Capture the cell that displays the provided text and extract its [x, y] central coordinate. 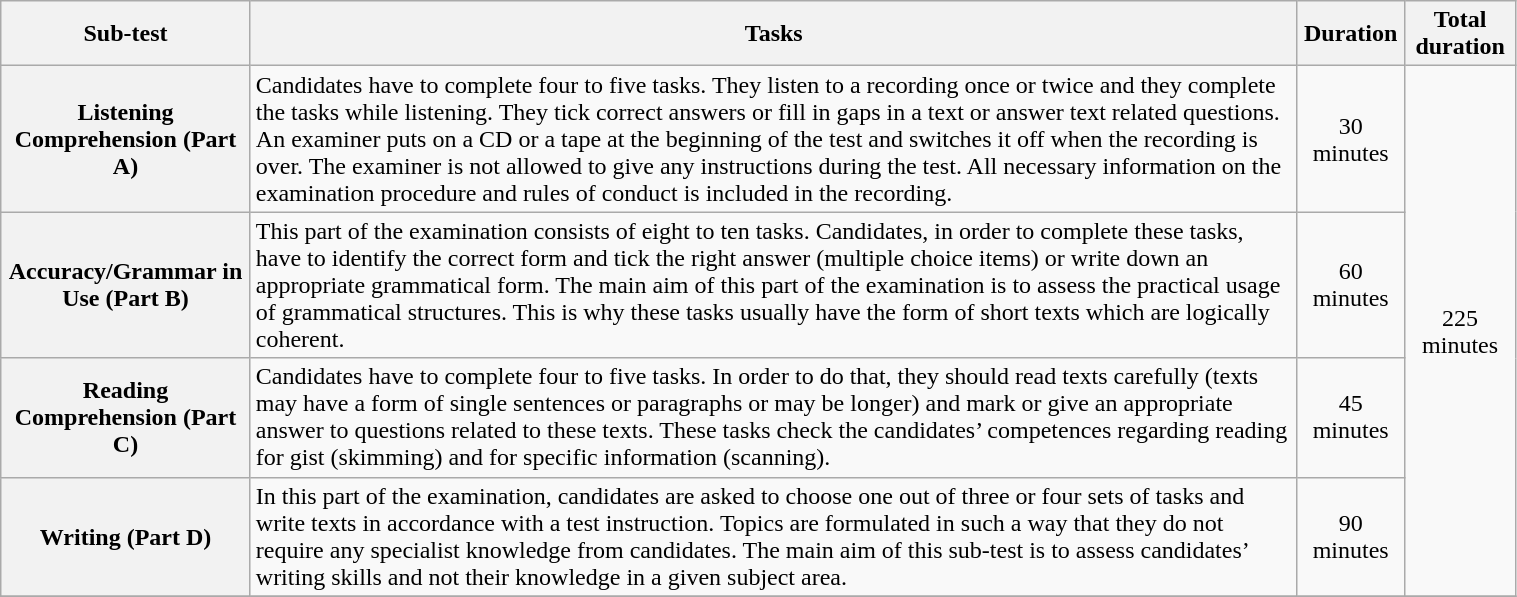
60 minutes [1350, 285]
Listening Comprehension (Part A) [126, 139]
Reading Comprehension (Part C) [126, 418]
45 minutes [1350, 418]
90 minutes [1350, 536]
Total duration [1460, 34]
30 minutes [1350, 139]
Duration [1350, 34]
225 minutes [1460, 331]
Accuracy/Grammar in Use (Part B) [126, 285]
Writing (Part D) [126, 536]
Tasks [774, 34]
Sub-test [126, 34]
